Detect which cell encompasses the target text, then output its (X, Y) center coordinate. 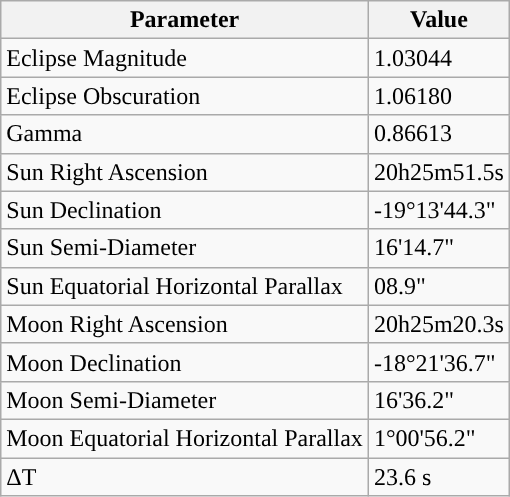
ΔT (185, 477)
Eclipse Obscuration (185, 96)
Value (438, 20)
Moon Semi-Diameter (185, 400)
1.03044 (438, 58)
20h25m51.5s (438, 172)
-19°13'44.3" (438, 210)
-18°21'36.7" (438, 362)
Sun Declination (185, 210)
23.6 s (438, 477)
Moon Declination (185, 362)
16'14.7" (438, 248)
08.9" (438, 286)
Sun Right Ascension (185, 172)
Parameter (185, 20)
Moon Right Ascension (185, 324)
0.86613 (438, 134)
20h25m20.3s (438, 324)
Eclipse Magnitude (185, 58)
16'36.2" (438, 400)
Sun Equatorial Horizontal Parallax (185, 286)
1°00'56.2" (438, 438)
Moon Equatorial Horizontal Parallax (185, 438)
1.06180 (438, 96)
Sun Semi-Diameter (185, 248)
Gamma (185, 134)
